Pinpoint the cell where the given text exists, returning its (X, Y) midpoint coordinate. 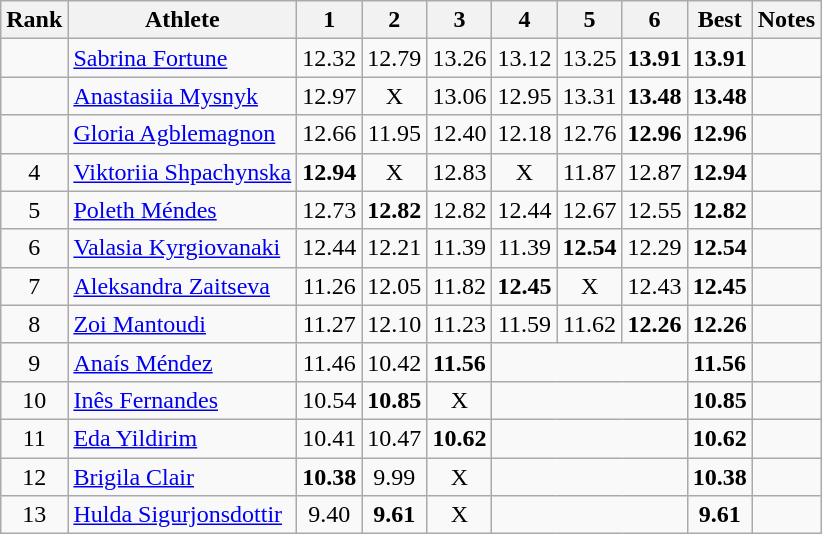
Anastasiia Mysnyk (182, 96)
11.26 (330, 286)
11.59 (524, 324)
12.76 (590, 134)
8 (34, 324)
12.66 (330, 134)
12.55 (654, 210)
10 (34, 400)
Sabrina Fortune (182, 58)
12.29 (654, 248)
13.31 (590, 96)
Inês Fernandes (182, 400)
13.12 (524, 58)
9.99 (394, 477)
12.79 (394, 58)
Notes (786, 20)
12.73 (330, 210)
11.27 (330, 324)
13.25 (590, 58)
Eda Yildirim (182, 438)
12.43 (654, 286)
12.10 (394, 324)
Hulda Sigurjonsdottir (182, 515)
11 (34, 438)
Rank (34, 20)
Anaís Méndez (182, 362)
11.46 (330, 362)
3 (460, 20)
Poleth Méndes (182, 210)
13 (34, 515)
Valasia Kyrgiovanaki (182, 248)
10.42 (394, 362)
Gloria Agblemagnon (182, 134)
9.40 (330, 515)
11.62 (590, 324)
12.97 (330, 96)
Aleksandra Zaitseva (182, 286)
Zoi Mantoudi (182, 324)
12.87 (654, 172)
Best (720, 20)
13.06 (460, 96)
12.67 (590, 210)
12.18 (524, 134)
Athlete (182, 20)
10.41 (330, 438)
12.32 (330, 58)
Brigila Clair (182, 477)
13.26 (460, 58)
12.05 (394, 286)
11.95 (394, 134)
12.83 (460, 172)
1 (330, 20)
Viktoriia Shpachynska (182, 172)
10.47 (394, 438)
2 (394, 20)
7 (34, 286)
11.82 (460, 286)
12 (34, 477)
12.40 (460, 134)
12.95 (524, 96)
11.23 (460, 324)
10.54 (330, 400)
11.87 (590, 172)
12.21 (394, 248)
9 (34, 362)
